Provide the [X, Y] coordinate of the cell's center where the given text is located.  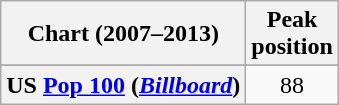
88 [292, 85]
Chart (2007–2013) [124, 34]
US Pop 100 (Billboard) [124, 85]
Peakposition [292, 34]
